Pinpoint the cell where the given text exists, returning its [x, y] midpoint coordinate. 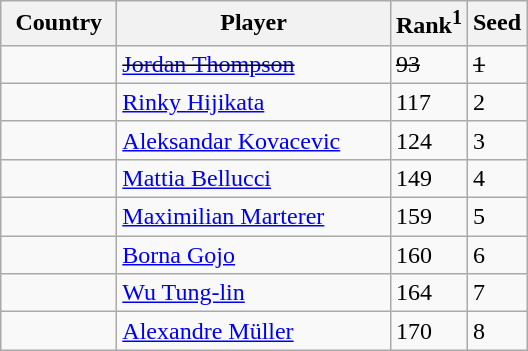
2 [496, 102]
5 [496, 217]
Maximilian Marterer [254, 217]
93 [428, 64]
8 [496, 331]
Wu Tung-lin [254, 293]
117 [428, 102]
Jordan Thompson [254, 64]
160 [428, 255]
Seed [496, 24]
Alexandre Müller [254, 331]
124 [428, 140]
Borna Gojo [254, 255]
Player [254, 24]
6 [496, 255]
Country [59, 24]
170 [428, 331]
159 [428, 217]
Aleksandar Kovacevic [254, 140]
1 [496, 64]
Rinky Hijikata [254, 102]
Mattia Bellucci [254, 178]
4 [496, 178]
149 [428, 178]
7 [496, 293]
164 [428, 293]
3 [496, 140]
Rank1 [428, 24]
